Output the [x, y] coordinate of the center of the cell containing the given text.  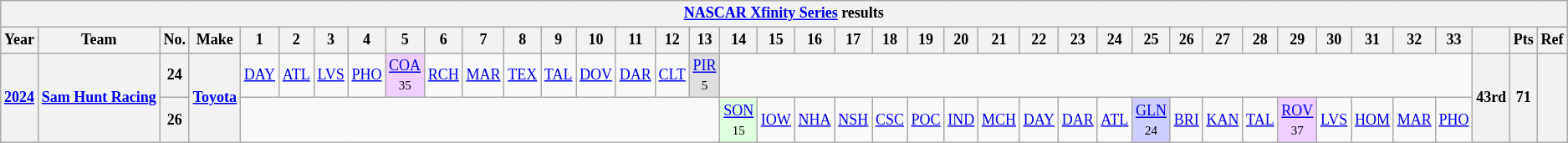
8 [523, 40]
CSC [890, 120]
COA35 [405, 75]
RCH [443, 75]
14 [739, 40]
MCH [999, 120]
18 [890, 40]
Toyota [214, 97]
19 [926, 40]
IOW [776, 120]
DOV [596, 75]
2 [296, 40]
2024 [20, 97]
1 [259, 40]
29 [1298, 40]
NSH [853, 120]
25 [1152, 40]
GLN24 [1152, 120]
3 [331, 40]
20 [962, 40]
22 [1039, 40]
15 [776, 40]
SON15 [739, 120]
43rd [1492, 97]
NHA [815, 120]
71 [1524, 97]
10 [596, 40]
11 [636, 40]
32 [1414, 40]
17 [853, 40]
BRI [1186, 120]
TEX [523, 75]
9 [559, 40]
30 [1335, 40]
23 [1077, 40]
Team [99, 40]
PIR5 [704, 75]
7 [483, 40]
31 [1373, 40]
33 [1453, 40]
12 [672, 40]
HOM [1373, 120]
Ref [1552, 40]
28 [1260, 40]
Make [214, 40]
27 [1223, 40]
ROV37 [1298, 120]
IND [962, 120]
CLT [672, 75]
Pts [1524, 40]
16 [815, 40]
Sam Hunt Racing [99, 97]
NASCAR Xfinity Series results [784, 13]
5 [405, 40]
KAN [1223, 120]
POC [926, 120]
21 [999, 40]
4 [366, 40]
Year [20, 40]
13 [704, 40]
No. [174, 40]
6 [443, 40]
